Return [X, Y] of the center of cell containing provided text 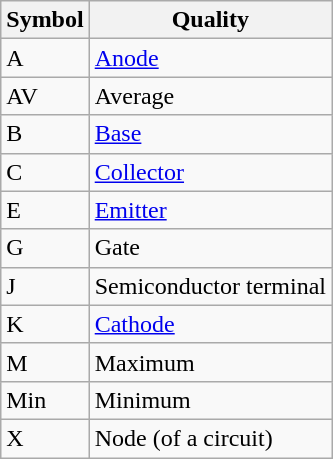
Anode [210, 58]
Maximum [210, 362]
G [45, 248]
X [45, 438]
M [45, 362]
E [45, 210]
Average [210, 96]
Emitter [210, 210]
B [45, 134]
Gate [210, 248]
Min [45, 400]
Base [210, 134]
A [45, 58]
K [45, 324]
Collector [210, 172]
Node (of a circuit) [210, 438]
Quality [210, 20]
AV [45, 96]
Symbol [45, 20]
Minimum [210, 400]
Cathode [210, 324]
J [45, 286]
Semiconductor terminal [210, 286]
C [45, 172]
